Scan for the cell matching the given text and deliver its (x, y) coordinate at center. 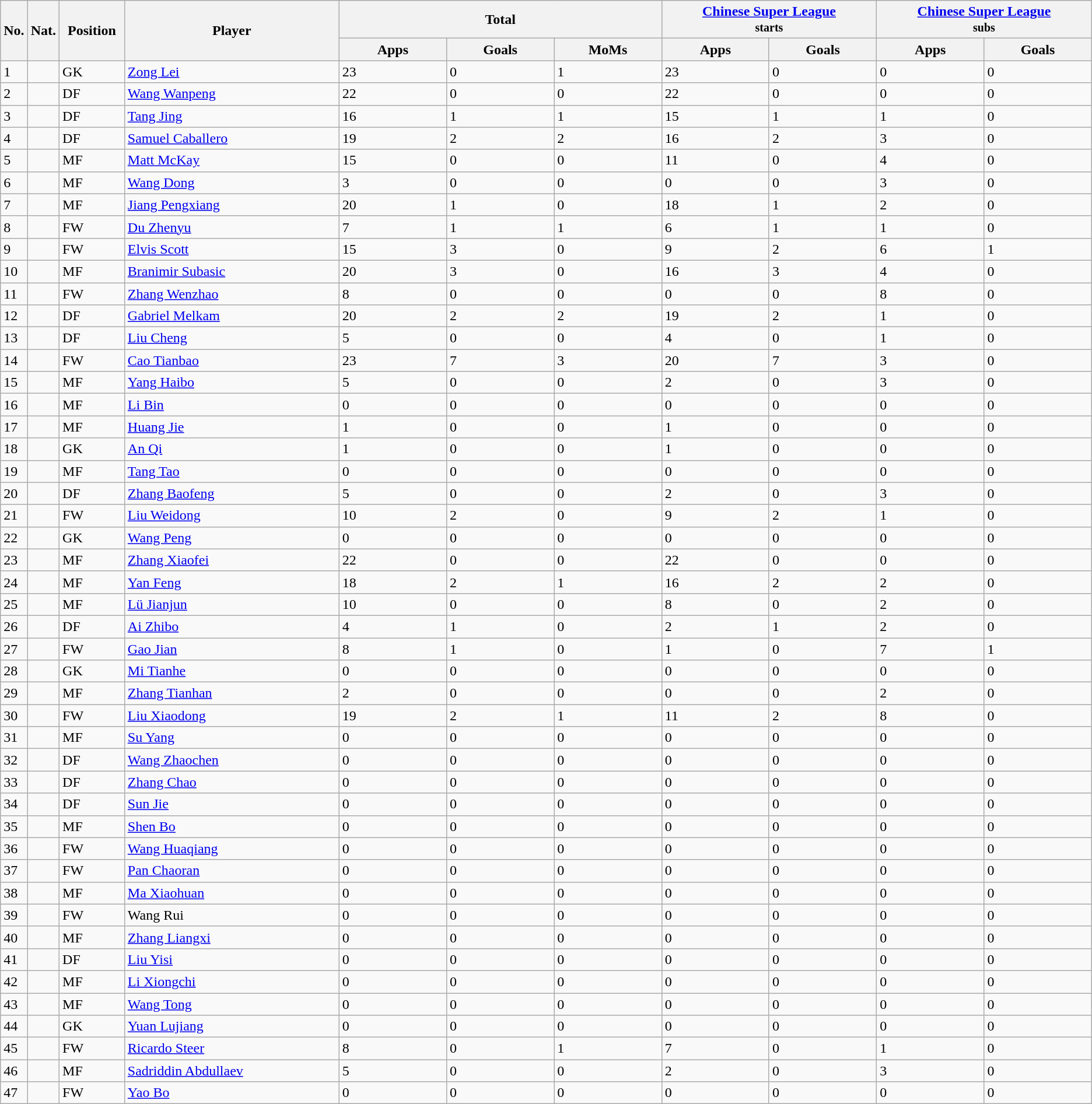
36 (14, 849)
Zong Lei (232, 72)
Zhang Baofeng (232, 493)
Chinese Super Leaguesubs (985, 20)
Tang Tao (232, 471)
Du Zhenyu (232, 227)
21 (14, 516)
Total (501, 20)
Pan Chaoran (232, 871)
28 (14, 671)
Huang Jie (232, 427)
Li Xiongchi (232, 982)
Wang Rui (232, 915)
14 (14, 360)
Liu Xiaodong (232, 716)
Liu Cheng (232, 338)
26 (14, 626)
Yan Feng (232, 582)
Elvis Scott (232, 249)
46 (14, 1071)
34 (14, 804)
Wang Huaqiang (232, 849)
Ai Zhibo (232, 626)
27 (14, 649)
An Qi (232, 449)
13 (14, 338)
Wang Tong (232, 1004)
Chinese Super Leaguestarts (769, 20)
Gao Jian (232, 649)
Liu Yisi (232, 959)
Yao Bo (232, 1093)
43 (14, 1004)
Ma Xiaohuan (232, 893)
29 (14, 693)
32 (14, 760)
Sun Jie (232, 804)
Sadriddin Abdullaev (232, 1071)
Yang Haibo (232, 383)
Cao Tianbao (232, 360)
Liu Weidong (232, 516)
33 (14, 782)
Wang Dong (232, 183)
40 (14, 937)
Samuel Caballero (232, 138)
30 (14, 716)
Shen Bo (232, 826)
31 (14, 738)
Zhang Liangxi (232, 937)
Branimir Subasic (232, 271)
44 (14, 1026)
Player (232, 30)
Matt McKay (232, 160)
Position (92, 30)
39 (14, 915)
No. (14, 30)
35 (14, 826)
Wang Peng (232, 538)
Jiang Pengxiang (232, 205)
37 (14, 871)
Ricardo Steer (232, 1049)
Lü Jianjun (232, 604)
Yuan Lujiang (232, 1026)
Wang Wanpeng (232, 94)
Zhang Tianhan (232, 693)
Tang Jing (232, 116)
45 (14, 1049)
12 (14, 316)
47 (14, 1093)
Su Yang (232, 738)
Wang Zhaochen (232, 760)
MoMs (608, 50)
Mi Tianhe (232, 671)
Zhang Xiaofei (232, 560)
25 (14, 604)
41 (14, 959)
Zhang Chao (232, 782)
38 (14, 893)
Nat. (43, 30)
42 (14, 982)
17 (14, 427)
Gabriel Melkam (232, 316)
Li Bin (232, 405)
Zhang Wenzhao (232, 293)
24 (14, 582)
